Determine the (x, y) coordinate at the center of the cell enclosing the given text.  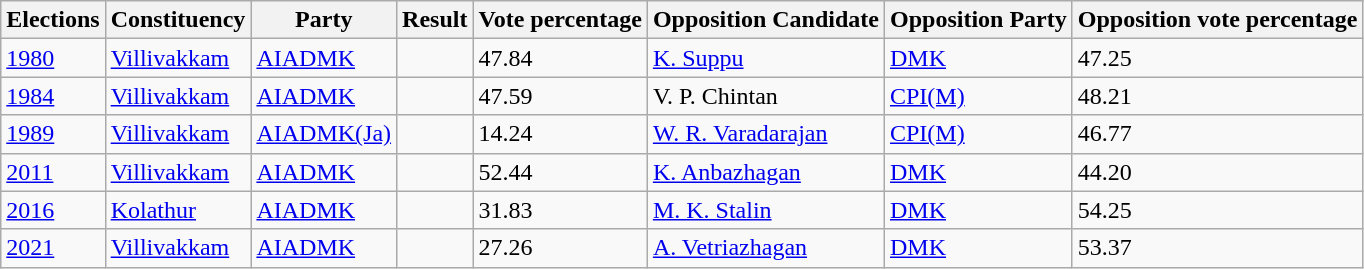
46.77 (1218, 134)
54.25 (1218, 210)
1980 (53, 58)
Opposition vote percentage (1218, 20)
14.24 (560, 134)
Opposition Candidate (766, 20)
52.44 (560, 172)
44.20 (1218, 172)
53.37 (1218, 248)
31.83 (560, 210)
27.26 (560, 248)
K. Suppu (766, 58)
2011 (53, 172)
48.21 (1218, 96)
K. Anbazhagan (766, 172)
1984 (53, 96)
A. Vetriazhagan (766, 248)
W. R. Varadarajan (766, 134)
AIADMK(Ja) (324, 134)
Vote percentage (560, 20)
Result (435, 20)
Constituency (178, 20)
Kolathur (178, 210)
47.84 (560, 58)
2021 (53, 248)
1989 (53, 134)
47.25 (1218, 58)
2016 (53, 210)
Opposition Party (978, 20)
M. K. Stalin (766, 210)
Elections (53, 20)
47.59 (560, 96)
V. P. Chintan (766, 96)
Party (324, 20)
